Determine the [X, Y] coordinate at the center of the cell enclosing the given text.  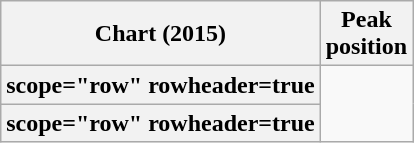
Chart (2015) [160, 34]
Peakposition [366, 34]
